Capture the cell that displays the provided text and extract its (X, Y) central coordinate. 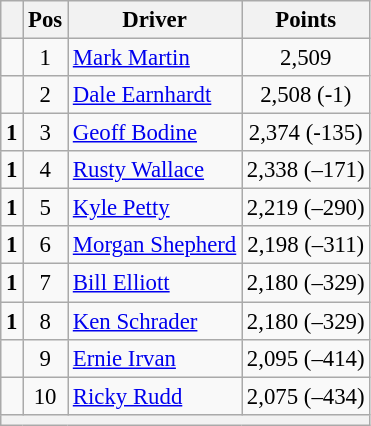
5 (46, 208)
Points (306, 20)
7 (46, 283)
2,219 (–290) (306, 208)
9 (46, 358)
2 (46, 95)
3 (46, 133)
Bill Elliott (155, 283)
Ken Schrader (155, 321)
6 (46, 245)
Ricky Rudd (155, 396)
2,374 (-135) (306, 133)
Dale Earnhardt (155, 95)
Morgan Shepherd (155, 245)
Geoff Bodine (155, 133)
Ernie Irvan (155, 358)
2,509 (306, 58)
10 (46, 396)
2,198 (–311) (306, 245)
2,095 (–414) (306, 358)
Pos (46, 20)
2,508 (-1) (306, 95)
Kyle Petty (155, 208)
4 (46, 170)
2,075 (–434) (306, 396)
2,338 (–171) (306, 170)
Mark Martin (155, 58)
Driver (155, 20)
Rusty Wallace (155, 170)
8 (46, 321)
